Return the [x, y] coordinate for the center point of the cell that contains the specified text.  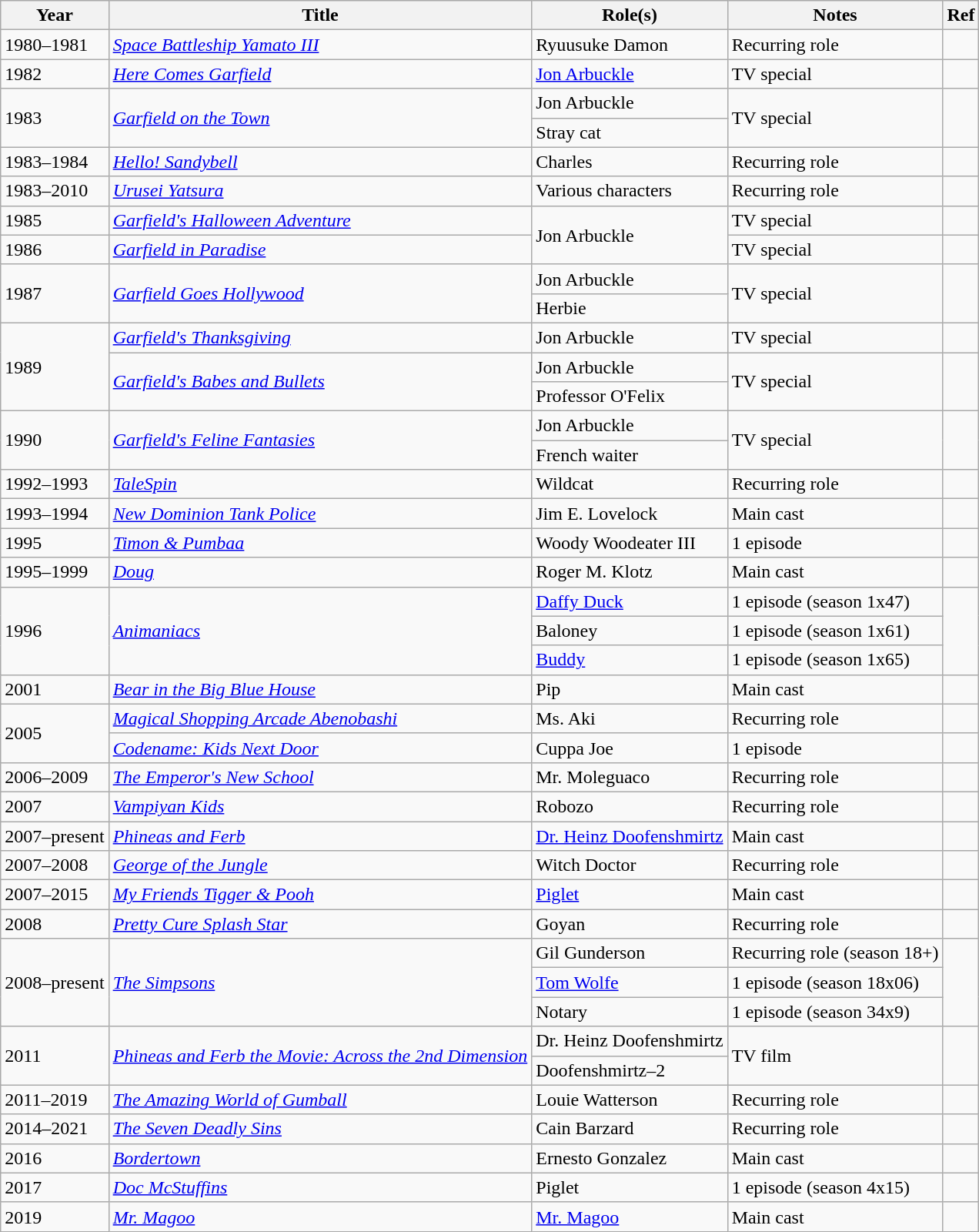
Garfield in Paradise [320, 249]
2008 [55, 924]
Cuppa Joe [630, 748]
1983–1984 [55, 162]
Witch Doctor [630, 865]
Tom Wolfe [630, 983]
1989 [55, 367]
1 episode (season 34x9) [835, 1012]
Urusei Yatsura [320, 191]
2007–present [55, 835]
1986 [55, 249]
Garfield's Halloween Adventure [320, 220]
2001 [55, 689]
Baloney [630, 631]
Professor O'Felix [630, 397]
George of the Jungle [320, 865]
Ernesto Gonzalez [630, 1158]
Jim E. Lovelock [630, 514]
Garfield's Feline Fantasies [320, 440]
Woody Woodeater III [630, 543]
The Seven Deadly Sins [320, 1129]
Herbie [630, 308]
Pretty Cure Splash Star [320, 924]
The Simpsons [320, 983]
1992–1993 [55, 484]
Magical Shopping Arcade Abenobashi [320, 718]
Cain Barzard [630, 1129]
Garfield's Thanksgiving [320, 337]
2006–2009 [55, 777]
Here Comes Garfield [320, 74]
2005 [55, 733]
The Amazing World of Gumball [320, 1100]
Timon & Pumbaa [320, 543]
1985 [55, 220]
1982 [55, 74]
1995 [55, 543]
2007 [55, 806]
Roger M. Klotz [630, 572]
Louie Watterson [630, 1100]
1987 [55, 293]
1 episode (season 1x47) [835, 601]
Space Battleship Yamato III [320, 45]
Phineas and Ferb the Movie: Across the 2nd Dimension [320, 1056]
Bordertown [320, 1158]
2011–2019 [55, 1100]
Doc McStuffins [320, 1187]
Garfield's Babes and Bullets [320, 382]
Wildcat [630, 484]
Notary [630, 1012]
1980–1981 [55, 45]
1993–1994 [55, 514]
New Dominion Tank Police [320, 514]
Garfield Goes Hollywood [320, 293]
TaleSpin [320, 484]
1996 [55, 631]
Garfield on the Town [320, 118]
Mr. Moleguaco [630, 777]
1 episode (season 18x06) [835, 983]
Title [320, 15]
My Friends Tigger & Pooh [320, 895]
2007–2015 [55, 895]
2014–2021 [55, 1129]
2016 [55, 1158]
Charles [630, 162]
Doofenshmirtz–2 [630, 1070]
Ms. Aki [630, 718]
2011 [55, 1056]
1 episode (season 4x15) [835, 1187]
1 episode (season 1x65) [835, 660]
Goyan [630, 924]
2017 [55, 1187]
Animaniacs [320, 631]
Ref [961, 15]
Pip [630, 689]
Stray cat [630, 132]
French waiter [630, 455]
2019 [55, 1217]
Recurring role (season 18+) [835, 953]
Robozo [630, 806]
1 episode (season 1x61) [835, 631]
TV film [835, 1056]
1983–2010 [55, 191]
2007–2008 [55, 865]
Ryuusuke Damon [630, 45]
Doug [320, 572]
Gil Gunderson [630, 953]
Bear in the Big Blue House [320, 689]
Role(s) [630, 15]
Year [55, 15]
Codename: Kids Next Door [320, 748]
1995–1999 [55, 572]
Daffy Duck [630, 601]
The Emperor's New School [320, 777]
Various characters [630, 191]
1983 [55, 118]
2008–present [55, 983]
Vampiyan Kids [320, 806]
Buddy [630, 660]
Phineas and Ferb [320, 835]
Notes [835, 15]
Hello! Sandybell [320, 162]
1990 [55, 440]
